Scan for the cell matching the given text and deliver its [x, y] coordinate at center. 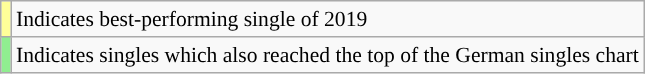
Indicates singles which also reached the top of the German singles chart [328, 55]
Indicates best-performing single of 2019 [328, 19]
